Identify which cell holds the provided text, then report its [x, y] central coordinate. 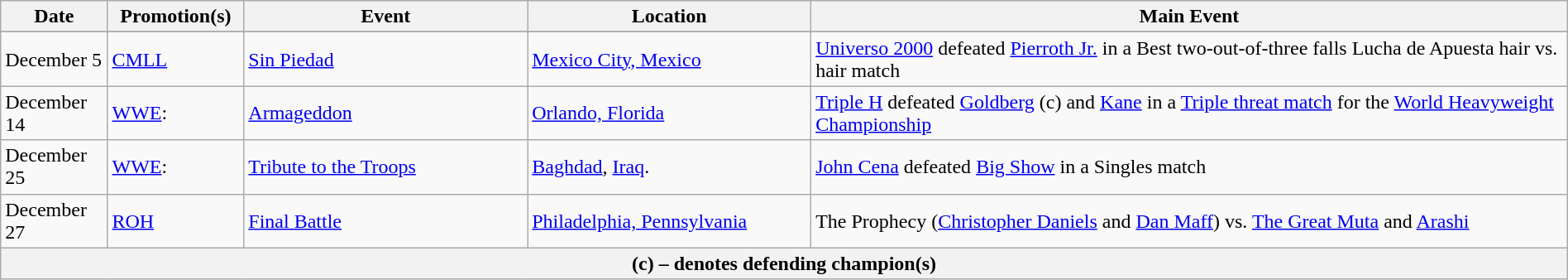
Main Event [1189, 17]
December 5 [55, 60]
Baghdad, Iraq. [670, 167]
Date [55, 17]
ROH [175, 220]
Mexico City, Mexico [670, 60]
Philadelphia, Pennsylvania [670, 220]
(c) – denotes defending champion(s) [784, 263]
December 25 [55, 167]
Final Battle [385, 220]
Orlando, Florida [670, 113]
Event [385, 17]
John Cena defeated Big Show in a Singles match [1189, 167]
CMLL [175, 60]
Sin Piedad [385, 60]
December 27 [55, 220]
Universo 2000 defeated Pierroth Jr. in a Best two-out-of-three falls Lucha de Apuesta hair vs. hair match [1189, 60]
Triple H defeated Goldberg (c) and Kane in a Triple threat match for the World Heavyweight Championship [1189, 113]
Location [670, 17]
Tribute to the Troops [385, 167]
The Prophecy (Christopher Daniels and Dan Maff) vs. The Great Muta and Arashi [1189, 220]
Promotion(s) [175, 17]
December 14 [55, 113]
Armageddon [385, 113]
